Scan for the cell matching the given text and deliver its (X, Y) coordinate at center. 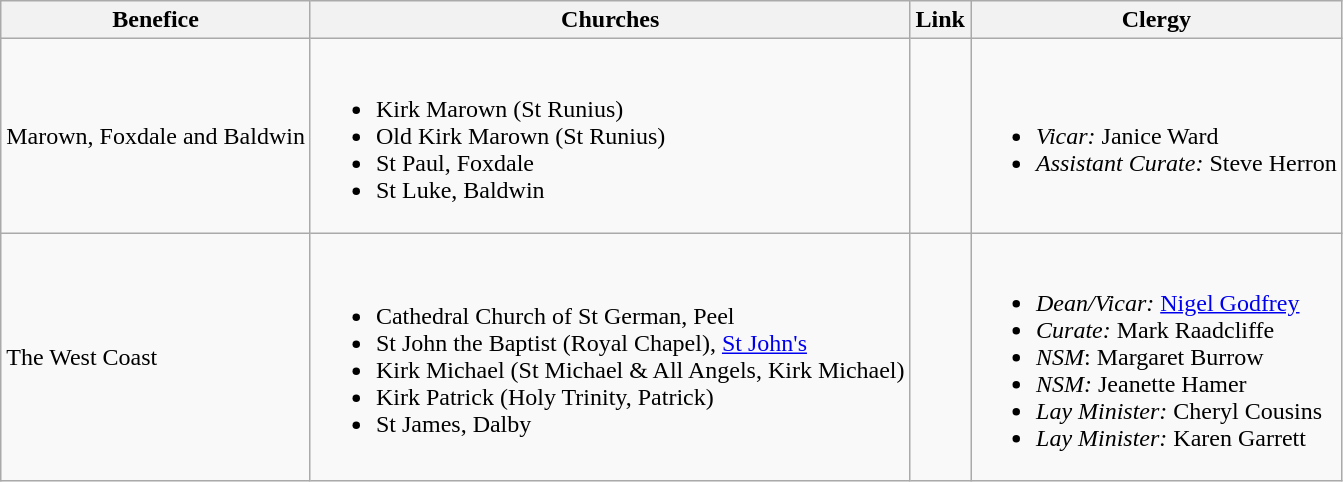
The West Coast (156, 357)
Link (940, 20)
Churches (610, 20)
Clergy (1156, 20)
Vicar: Janice WardAssistant Curate: Steve Herron (1156, 136)
Kirk Marown (St Runius)Old Kirk Marown (St Runius)St Paul, FoxdaleSt Luke, Baldwin (610, 136)
Marown, Foxdale and Baldwin (156, 136)
Benefice (156, 20)
Dean/Vicar: Nigel GodfreyCurate: Mark RaadcliffeNSM: Margaret BurrowNSM: Jeanette HamerLay Minister: Cheryl CousinsLay Minister: Karen Garrett (1156, 357)
